Search for the cell housing the specified text and yield its (x, y) center coordinate. 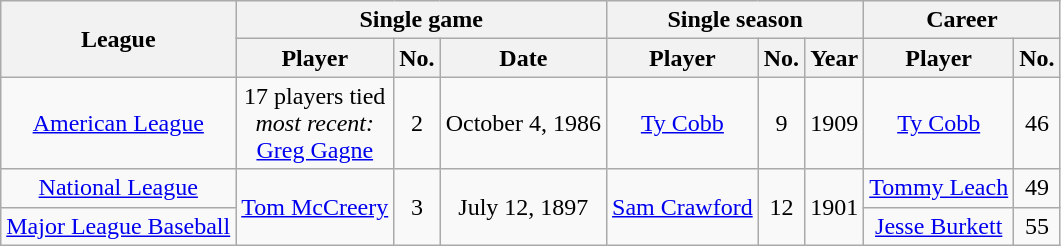
Career (962, 20)
17 players tiedmost recent:Greg Gagne (315, 123)
Major League Baseball (118, 226)
July 12, 1897 (523, 207)
Single season (736, 20)
American League (118, 123)
12 (781, 207)
3 (417, 207)
October 4, 1986 (523, 123)
49 (1037, 188)
9 (781, 123)
1909 (834, 123)
Single game (422, 20)
1901 (834, 207)
Date (523, 58)
Tom McCreery (315, 207)
Tommy Leach (939, 188)
55 (1037, 226)
Sam Crawford (683, 207)
National League (118, 188)
Jesse Burkett (939, 226)
46 (1037, 123)
2 (417, 123)
League (118, 39)
Year (834, 58)
